Identify which cell holds the provided text, then report its [X, Y] central coordinate. 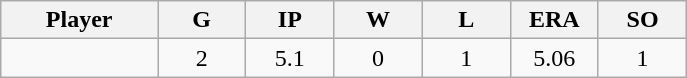
G [202, 20]
SO [642, 20]
5.06 [554, 58]
L [466, 20]
IP [290, 20]
5.1 [290, 58]
Player [80, 20]
W [378, 20]
2 [202, 58]
ERA [554, 20]
0 [378, 58]
